Return [x, y] of the center of cell containing provided text 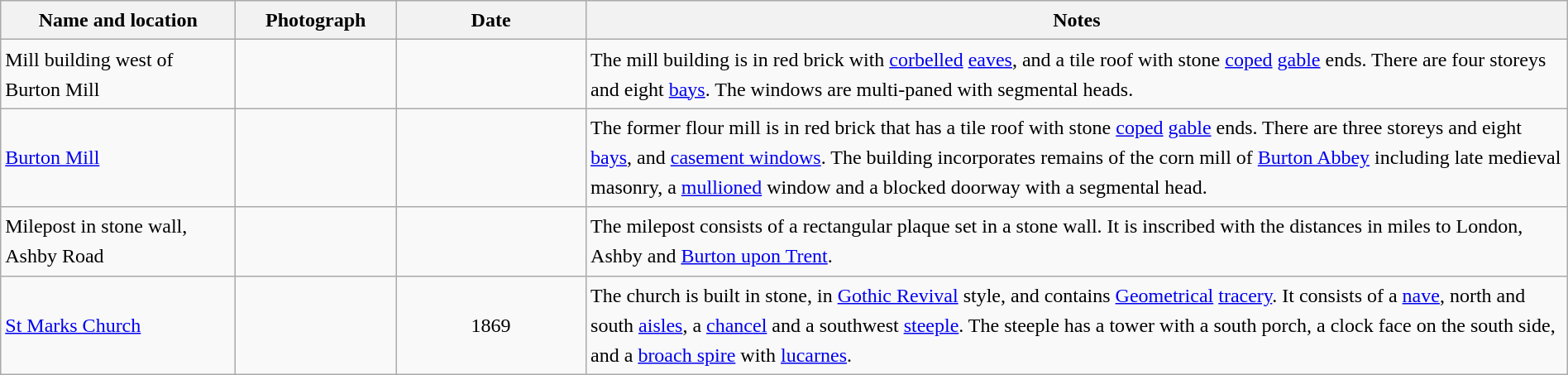
Name and location [118, 20]
Burton Mill [118, 157]
1869 [491, 325]
Mill building west of Burton Mill [118, 75]
Date [491, 20]
St Marks Church [118, 325]
Milepost in stone wall, Ashby Road [118, 242]
Photograph [316, 20]
Notes [1077, 20]
